Return (x, y) of the center of cell containing provided text 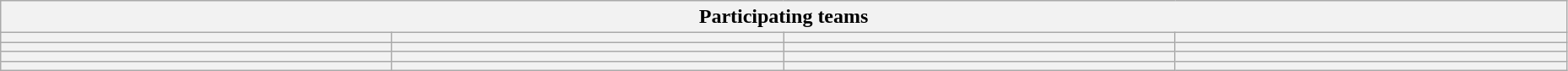
Participating teams (784, 17)
